Pinpoint the cell where the given text exists, returning its [x, y] midpoint coordinate. 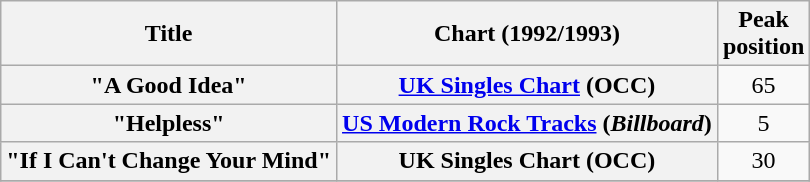
"A Good Idea" [169, 85]
30 [763, 161]
Peakposition [763, 34]
Chart (1992/1993) [528, 34]
"If I Can't Change Your Mind" [169, 161]
Title [169, 34]
5 [763, 123]
"Helpless" [169, 123]
US Modern Rock Tracks (Billboard) [528, 123]
65 [763, 85]
